Search for the cell housing the specified text and yield its [X, Y] center coordinate. 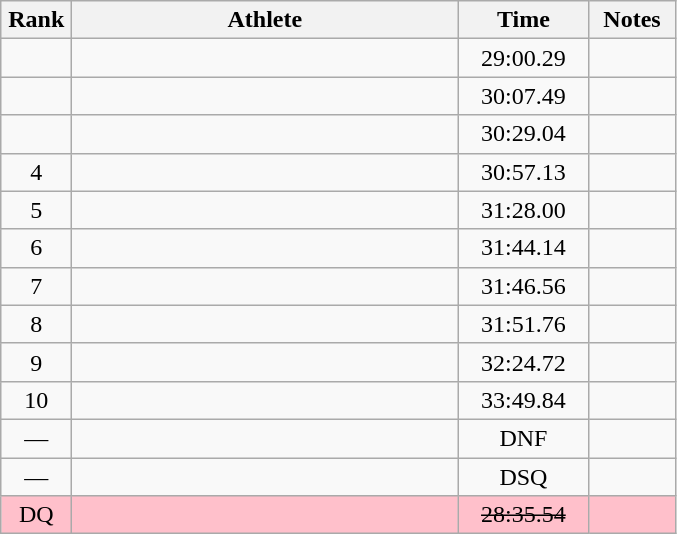
32:24.72 [524, 362]
29:00.29 [524, 58]
33:49.84 [524, 400]
10 [36, 400]
5 [36, 210]
Time [524, 20]
Notes [632, 20]
30:29.04 [524, 134]
4 [36, 172]
DNF [524, 438]
30:57.13 [524, 172]
28:35.54 [524, 515]
Rank [36, 20]
30:07.49 [524, 96]
31:44.14 [524, 248]
7 [36, 286]
31:28.00 [524, 210]
31:51.76 [524, 324]
Athlete [265, 20]
9 [36, 362]
31:46.56 [524, 286]
8 [36, 324]
6 [36, 248]
DSQ [524, 477]
DQ [36, 515]
